Extract the (X, Y) coordinate from the center of the cell holding the provided text.  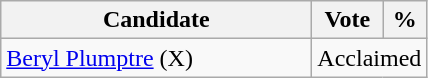
% (405, 20)
Acclaimed (370, 58)
Candidate (156, 20)
Vote (348, 20)
Beryl Plumptre (X) (156, 58)
